For the text-containing cell, return its midpoint in [X, Y] coordinate format. 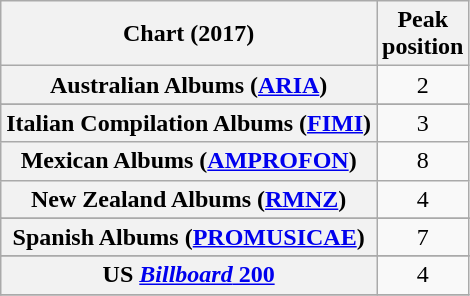
3 [423, 123]
8 [423, 161]
Italian Compilation Albums (FIMI) [189, 123]
7 [423, 237]
US Billboard 200 [189, 275]
Peakposition [423, 34]
New Zealand Albums (RMNZ) [189, 199]
Spanish Albums (PROMUSICAE) [189, 237]
Australian Albums (ARIA) [189, 85]
Mexican Albums (AMPROFON) [189, 161]
Chart (2017) [189, 34]
2 [423, 85]
